Pinpoint the cell where the given text exists, returning its (x, y) midpoint coordinate. 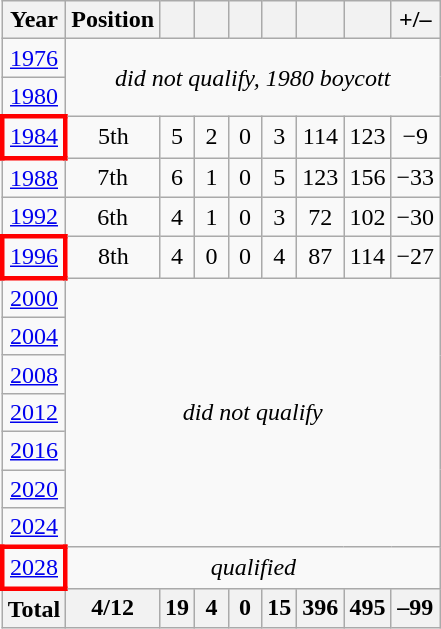
87 (320, 258)
6 (178, 178)
396 (320, 608)
2008 (34, 374)
19 (178, 608)
2020 (34, 489)
156 (368, 178)
1980 (34, 97)
2024 (34, 528)
did not qualify, 1980 boycott (253, 78)
did not qualify (253, 412)
−30 (416, 217)
Total (34, 608)
2028 (34, 568)
15 (280, 608)
5th (113, 136)
1984 (34, 136)
+/– (416, 20)
2016 (34, 450)
2012 (34, 412)
2004 (34, 336)
72 (320, 217)
−33 (416, 178)
102 (368, 217)
2 (212, 136)
1992 (34, 217)
7th (113, 178)
1988 (34, 178)
−9 (416, 136)
−27 (416, 258)
495 (368, 608)
Year (34, 20)
1996 (34, 258)
4/12 (113, 608)
qualified (253, 568)
Position (113, 20)
2000 (34, 298)
–99 (416, 608)
6th (113, 217)
8th (113, 258)
1976 (34, 58)
